Locate the cell with the specified text and output its (X, Y) center coordinate. 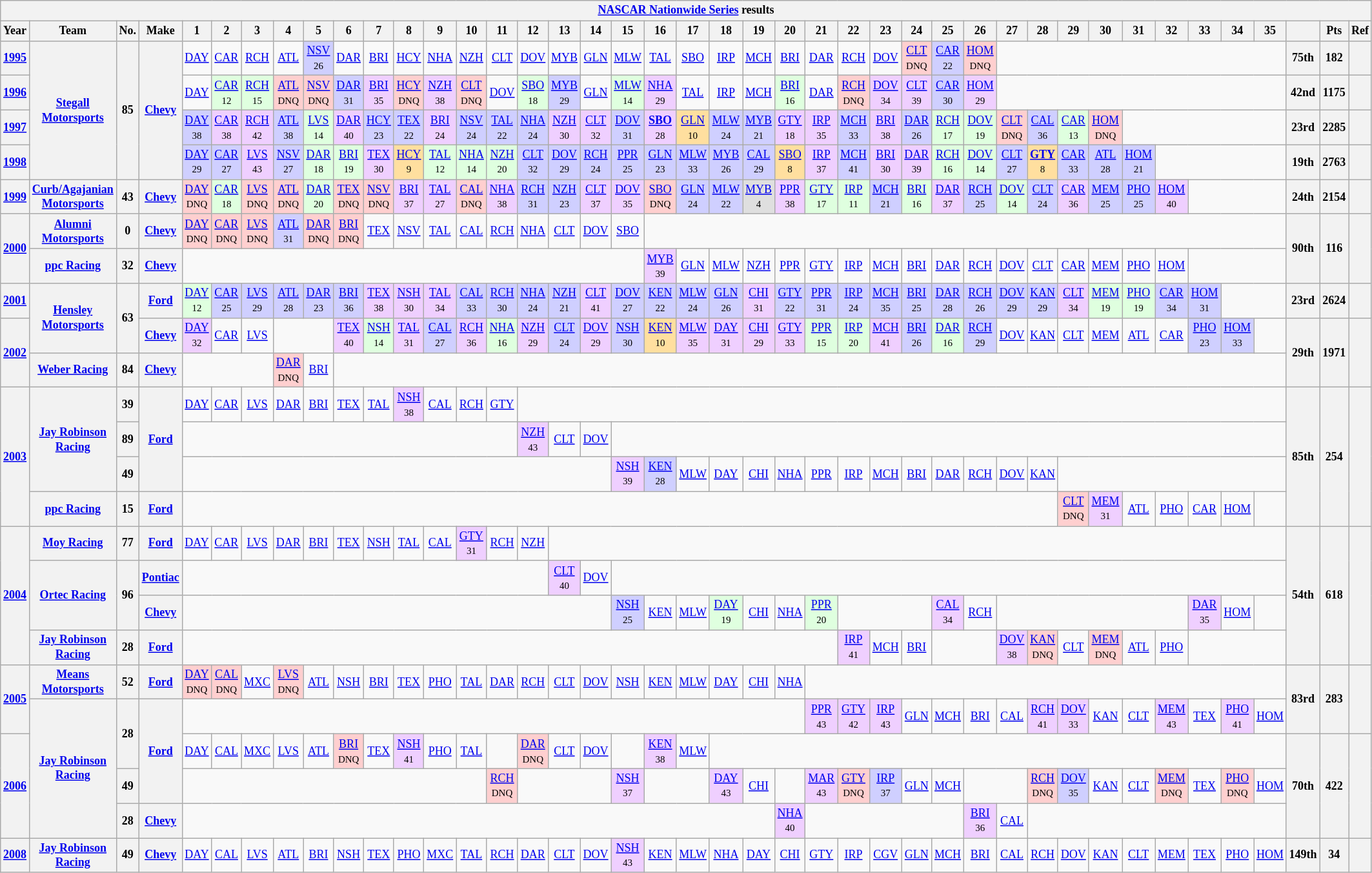
RCH42 (257, 127)
GTY17 (822, 197)
DOV34 (885, 93)
DOV19 (980, 127)
63 (128, 318)
RCH31 (533, 197)
NZH23 (565, 197)
NASCAR Nationwide Series results (687, 10)
Year (15, 31)
Stegall Motorsports (72, 110)
KEN22 (660, 301)
GLN24 (693, 197)
IRP11 (854, 197)
IRP35 (822, 127)
1996 (15, 93)
MLW33 (693, 162)
1 (197, 31)
NHA40 (790, 821)
PHO23 (1204, 335)
MYB21 (759, 127)
ATL38 (288, 127)
TAL12 (440, 162)
RCH17 (948, 127)
HOM29 (980, 93)
MYB29 (565, 93)
GLN10 (693, 127)
RCH29 (980, 335)
SBO28 (660, 127)
CAR22 (948, 58)
12 (533, 31)
PHO19 (1138, 301)
CAR38 (227, 127)
KANDNQ (1043, 648)
2006 (15, 786)
75th (1303, 58)
BRI35 (378, 93)
GTY42 (854, 717)
149th (1303, 856)
MCH35 (885, 301)
CLT40 (565, 578)
2004 (15, 595)
1971 (1335, 353)
NZH43 (533, 439)
RCH24 (596, 162)
24th (1303, 197)
7 (378, 31)
MYB4 (759, 197)
DOV31 (627, 127)
CAL36 (1043, 127)
CAR27 (227, 162)
39 (128, 405)
MCH33 (854, 127)
90th (1303, 248)
4 (288, 31)
25 (948, 31)
19th (1303, 162)
HCY (409, 58)
BRI25 (916, 301)
29th (1303, 353)
SBODNQ (660, 197)
DAR35 (1204, 613)
NZH38 (440, 93)
2003 (15, 457)
DAR23 (319, 301)
21 (822, 31)
14 (596, 31)
83rd (1303, 699)
84 (128, 370)
0 (128, 231)
MAR43 (822, 786)
RCH26 (980, 301)
2624 (1335, 301)
MLW35 (693, 335)
1998 (15, 162)
SBO18 (533, 93)
CGV (885, 856)
GLN26 (725, 301)
DAR37 (948, 197)
HOM21 (1138, 162)
Weber Racing (72, 370)
24 (916, 31)
Curb/Agajanian Motorsports (72, 197)
CAR33 (1073, 162)
IRP43 (885, 717)
2008 (15, 856)
GTY18 (790, 127)
KAN29 (1043, 301)
MEM31 (1105, 509)
NSH38 (409, 405)
CLT37 (596, 197)
Team (72, 31)
BRI26 (916, 335)
Pts (1335, 31)
TEX38 (378, 301)
1997 (15, 127)
TAL31 (409, 335)
TAL34 (440, 301)
No. (128, 31)
6 (348, 31)
CAR34 (1172, 301)
KEN38 (660, 752)
85 (128, 110)
NZH20 (502, 162)
MLW14 (627, 93)
MEM25 (1105, 197)
DOV27 (627, 301)
89 (128, 439)
42nd (1303, 93)
BRI19 (348, 162)
DAY12 (197, 301)
PHO41 (1238, 717)
NSH25 (627, 613)
TAL27 (440, 197)
TEXDNQ (348, 197)
DAR40 (348, 127)
TEX40 (348, 335)
1995 (15, 58)
NSH37 (627, 786)
LVS43 (257, 162)
NHA29 (660, 93)
DOV38 (1012, 648)
HCY9 (409, 162)
RCH41 (1043, 717)
CLT34 (1073, 301)
30 (1105, 31)
1175 (1335, 93)
NSV26 (319, 58)
KEN28 (660, 474)
DAR31 (348, 93)
31 (1138, 31)
TEX30 (378, 162)
96 (128, 595)
Alumni Motorsports (72, 231)
RCH16 (948, 162)
PPR38 (790, 197)
PPR25 (627, 162)
29 (1073, 31)
PHO25 (1138, 197)
DAR26 (916, 127)
MLW22 (725, 197)
Moy Racing (72, 543)
CAL33 (472, 301)
CAR25 (227, 301)
CHI29 (759, 335)
RCH25 (980, 197)
NZH30 (565, 127)
PHODNQ (1238, 786)
BRI30 (885, 162)
DAR39 (916, 162)
SBO8 (790, 162)
DAR20 (319, 197)
2001 (15, 301)
NZH21 (565, 301)
9 (440, 31)
GTY8 (1043, 162)
23 (885, 31)
LVS14 (319, 127)
CAR30 (948, 93)
GTYDNQ (854, 786)
CAL27 (440, 335)
70th (1303, 786)
DAY38 (197, 127)
HCY23 (378, 127)
CAL34 (948, 613)
5 (319, 31)
13 (565, 31)
HOM33 (1238, 335)
1999 (15, 197)
DAR18 (319, 162)
NSV27 (288, 162)
CLT39 (916, 93)
NSH39 (627, 474)
CAR12 (227, 93)
618 (1335, 595)
GTY33 (790, 335)
BRI24 (440, 127)
422 (1335, 786)
22 (854, 31)
IRP24 (854, 301)
Make (160, 31)
CARDNQ (227, 231)
NHA14 (472, 162)
3 (257, 31)
GTY31 (472, 543)
116 (1335, 248)
PPR15 (822, 335)
BRI37 (409, 197)
27 (1012, 31)
2 (227, 31)
RCH15 (257, 93)
2005 (15, 699)
52 (128, 682)
DAY19 (725, 613)
MCH21 (885, 197)
2763 (1335, 162)
LVS29 (257, 301)
CLT41 (596, 301)
NSH14 (378, 335)
DAY32 (197, 335)
MYB26 (725, 162)
HOM31 (1204, 301)
77 (128, 543)
182 (1335, 58)
MEM43 (1172, 717)
35 (1270, 31)
NSV (409, 231)
GLN23 (660, 162)
8 (409, 31)
20 (790, 31)
33 (1204, 31)
NSH41 (409, 752)
283 (1335, 699)
2002 (15, 353)
18 (725, 31)
43 (128, 197)
DAY31 (725, 335)
BRI38 (885, 127)
CAL29 (759, 162)
TEX22 (409, 127)
54th (1303, 595)
MYB39 (660, 266)
10 (472, 31)
DAR16 (948, 335)
26 (980, 31)
PPR43 (822, 717)
Ortec Racing (72, 595)
RCH30 (502, 301)
CAR18 (227, 197)
MEM19 (1105, 301)
PPR20 (822, 613)
TAL22 (502, 127)
2285 (1335, 127)
Hensley Motorsports (72, 318)
GTY22 (790, 301)
CHI31 (759, 301)
19 (759, 31)
16 (660, 31)
NHA38 (502, 197)
Pontiac (160, 578)
Means Motorsports (72, 682)
17 (693, 31)
MYB (565, 58)
2000 (15, 248)
DAR28 (948, 301)
DAY43 (725, 786)
ATL31 (288, 231)
NSV24 (472, 127)
2154 (1335, 197)
NSH43 (627, 856)
11 (502, 31)
CAR36 (1073, 197)
CLT27 (1012, 162)
Ref (1360, 31)
IRP41 (854, 648)
PPR31 (822, 301)
IRP20 (854, 335)
RCH36 (472, 335)
NHA16 (502, 335)
254 (1335, 457)
DOV33 (1073, 717)
NZH29 (533, 335)
HOM40 (1172, 197)
CAR13 (1073, 127)
85th (1303, 457)
DAY29 (197, 162)
KEN10 (660, 335)
HCYDNQ (409, 93)
